Return [X, Y] of the center of cell containing provided text 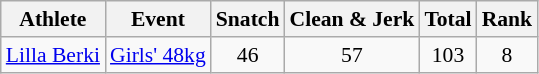
Lilla Berki [53, 55]
Snatch [248, 19]
57 [352, 55]
Event [158, 19]
46 [248, 55]
8 [508, 55]
Total [448, 19]
Athlete [53, 19]
Rank [508, 19]
103 [448, 55]
Clean & Jerk [352, 19]
Girls' 48kg [158, 55]
